Output the [x, y] coordinate of the center of the cell containing the given text.  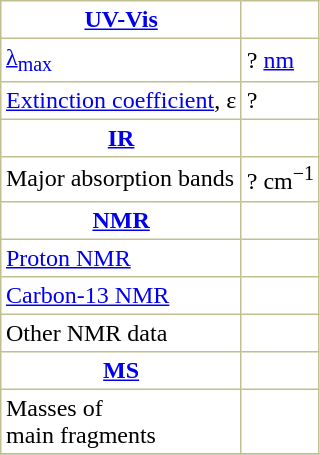
IR [122, 139]
? cm−1 [280, 179]
MS [122, 370]
Proton NMR [122, 258]
UV-Vis [122, 20]
? nm [280, 60]
NMR [122, 220]
Other NMR data [122, 333]
Extinction coefficient, ε [122, 101]
Major absorption bands [122, 179]
Masses of main fragments [122, 421]
? [280, 101]
λmax [122, 60]
Carbon-13 NMR [122, 295]
